For the text-containing cell, return its midpoint in [x, y] coordinate format. 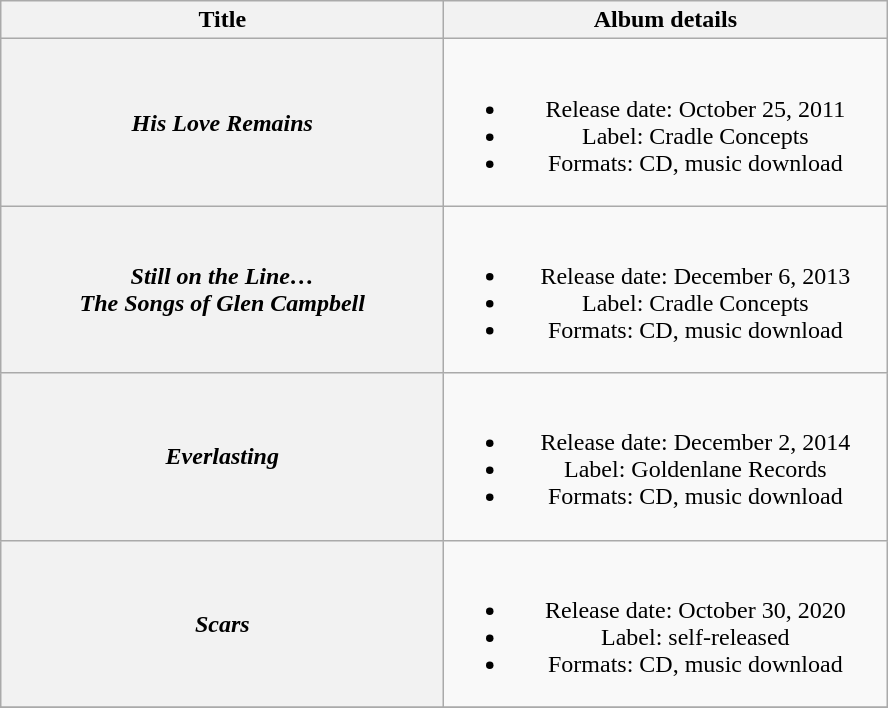
Everlasting [222, 456]
Release date: December 2, 2014Label: Goldenlane RecordsFormats: CD, music download [666, 456]
Scars [222, 624]
Still on the Line…The Songs of Glen Campbell [222, 290]
Release date: October 30, 2020Label: self-releasedFormats: CD, music download [666, 624]
His Love Remains [222, 122]
Title [222, 20]
Release date: October 25, 2011Label: Cradle ConceptsFormats: CD, music download [666, 122]
Release date: December 6, 2013Label: Cradle ConceptsFormats: CD, music download [666, 290]
Album details [666, 20]
